Search for the cell housing the specified text and yield its [X, Y] center coordinate. 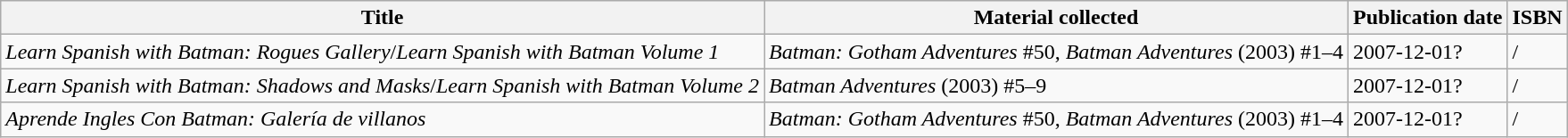
Batman Adventures (2003) #5–9 [1056, 85]
Material collected [1056, 18]
Learn Spanish with Batman: Shadows and Masks/Learn Spanish with Batman Volume 2 [383, 85]
ISBN [1538, 18]
Learn Spanish with Batman: Rogues Gallery/Learn Spanish with Batman Volume 1 [383, 52]
Aprende Ingles Con Batman: Galería de villanos [383, 119]
Title [383, 18]
Publication date [1428, 18]
